Extract the [X, Y] coordinate from the center of the cell holding the provided text.  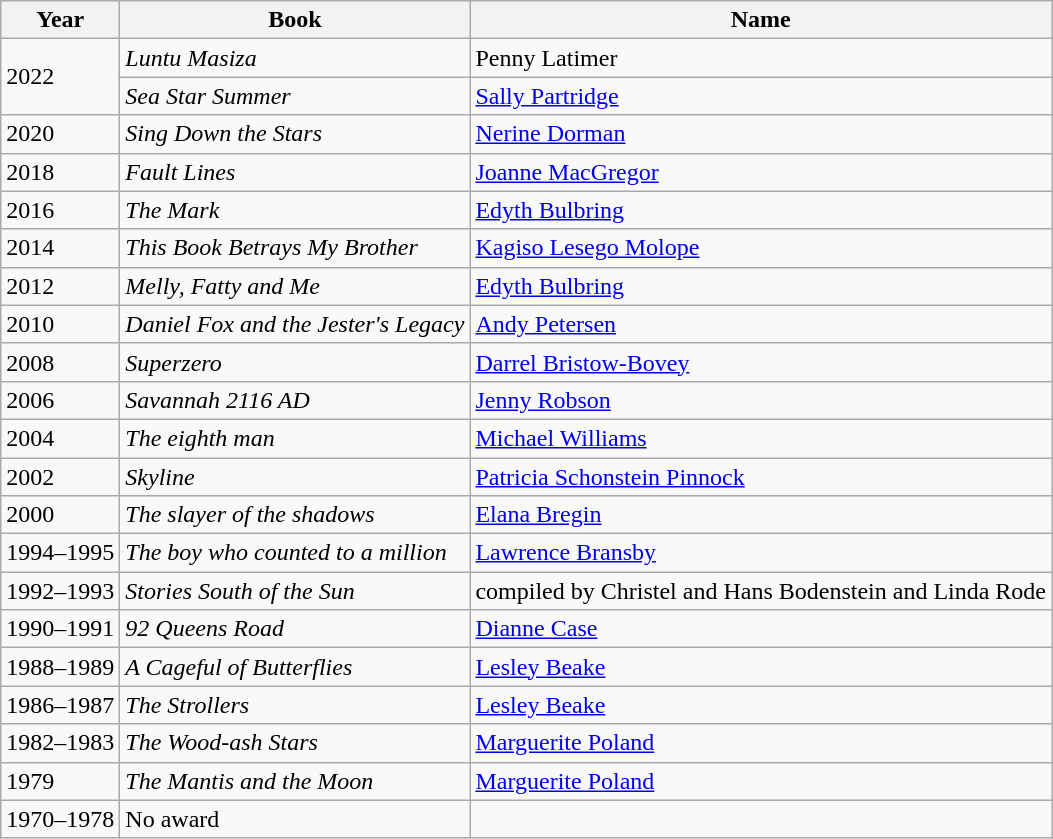
The eighth man [295, 438]
1988–1989 [60, 667]
Joanne MacGregor [761, 172]
Luntu Masiza [295, 58]
2004 [60, 438]
Skyline [295, 477]
A Cageful of Butterflies [295, 667]
Michael Williams [761, 438]
92 Queens Road [295, 629]
2012 [60, 286]
2022 [60, 77]
Nerine Dorman [761, 134]
Jenny Robson [761, 400]
2006 [60, 400]
2018 [60, 172]
Melly, Fatty and Me [295, 286]
2014 [60, 248]
Darrel Bristow-Bovey [761, 362]
Daniel Fox and the Jester's Legacy [295, 324]
1986–1987 [60, 705]
1992–1993 [60, 591]
Andy Petersen [761, 324]
Stories South of the Sun [295, 591]
1979 [60, 781]
The Wood-ash Stars [295, 743]
compiled by Christel and Hans Bodenstein and Linda Rode [761, 591]
Elana Bregin [761, 515]
2008 [60, 362]
Patricia Schonstein Pinnock [761, 477]
Superzero [295, 362]
The Strollers [295, 705]
2002 [60, 477]
Kagiso Lesego Molope [761, 248]
Dianne Case [761, 629]
2020 [60, 134]
This Book Betrays My Brother [295, 248]
2000 [60, 515]
The Mark [295, 210]
1970–1978 [60, 819]
2010 [60, 324]
Book [295, 20]
Year [60, 20]
1990–1991 [60, 629]
Lawrence Bransby [761, 553]
2016 [60, 210]
Name [761, 20]
Sing Down the Stars [295, 134]
Penny Latimer [761, 58]
The slayer of the shadows [295, 515]
1994–1995 [60, 553]
The Mantis and the Moon [295, 781]
Sally Partridge [761, 96]
Sea Star Summer [295, 96]
Savannah 2116 AD [295, 400]
No award [295, 819]
1982–1983 [60, 743]
Fault Lines [295, 172]
The boy who counted to a million [295, 553]
